For the text-containing cell, return its midpoint in [X, Y] coordinate format. 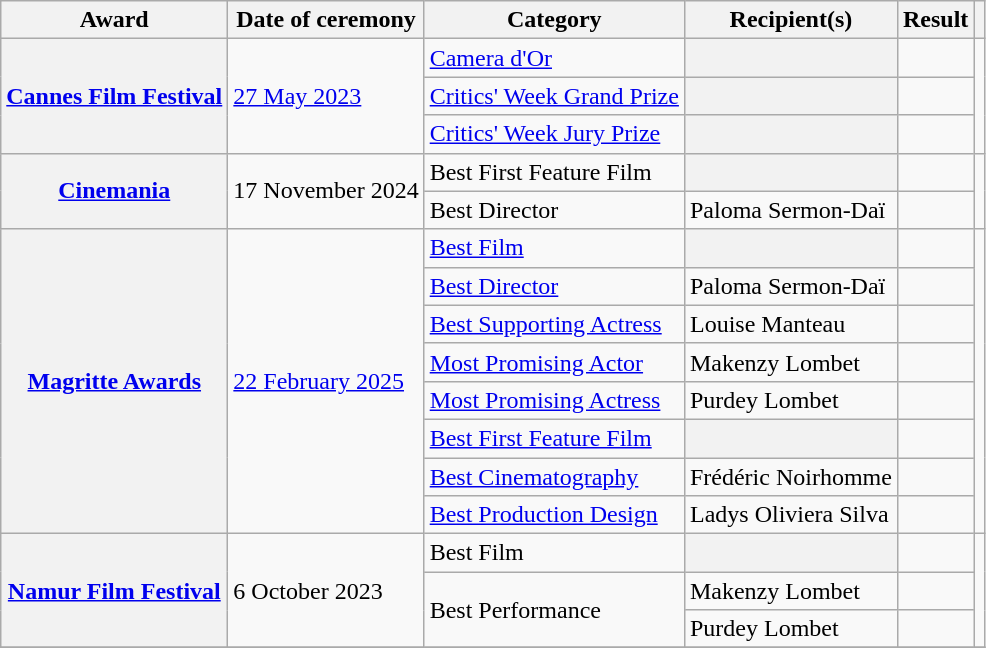
Cannes Film Festival [114, 96]
Critics' Week Jury Prize [554, 134]
Result [935, 20]
Ladys Oliviera Silva [790, 515]
27 May 2023 [326, 96]
17 November 2024 [326, 191]
Best Production Design [554, 515]
Cinemania [114, 191]
Date of ceremony [326, 20]
22 February 2025 [326, 381]
Frédéric Noirhomme [790, 477]
Critics' Week Grand Prize [554, 96]
Louise Manteau [790, 324]
Magritte Awards [114, 381]
6 October 2023 [326, 591]
Best Cinematography [554, 477]
Category [554, 20]
Award [114, 20]
Namur Film Festival [114, 591]
Recipient(s) [790, 20]
Best Performance [554, 610]
Most Promising Actress [554, 400]
Most Promising Actor [554, 362]
Camera d'Or [554, 58]
Best Supporting Actress [554, 324]
